Locate the cell with the specified text and output its [X, Y] center coordinate. 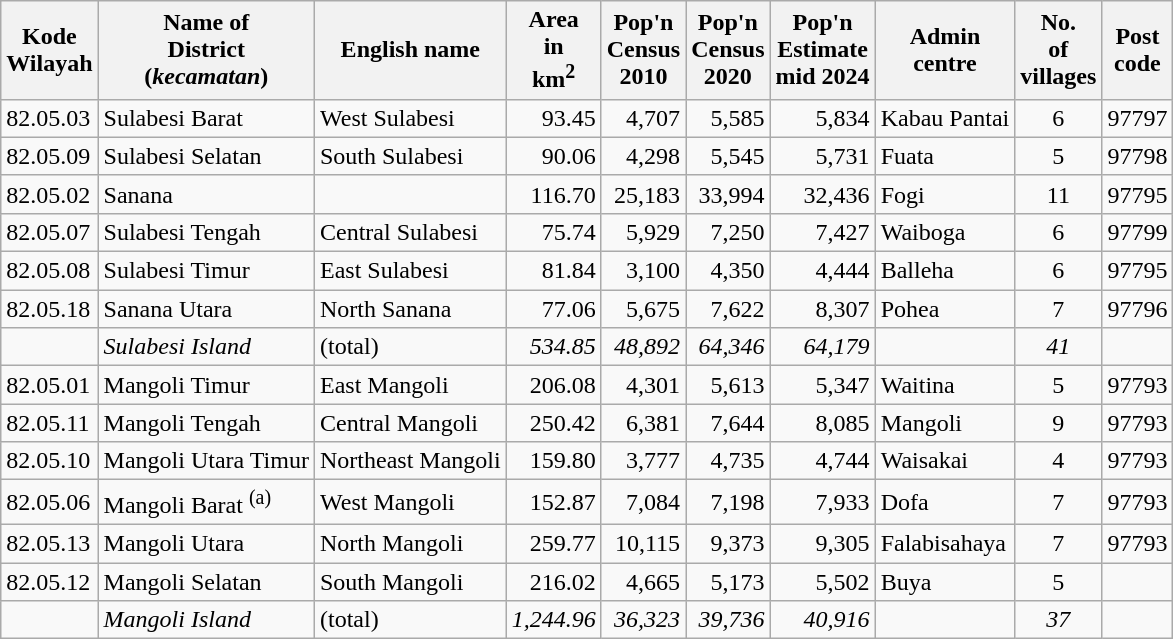
Mangoli Utara [206, 543]
37 [1058, 620]
Name ofDistrict(kecamatan) [206, 50]
64,346 [728, 347]
Mangoli Tengah [206, 423]
7,644 [728, 423]
Pop'nCensus2020 [728, 50]
Dofa [945, 502]
4,350 [728, 271]
Central Sulabesi [410, 232]
Sulabesi Tengah [206, 232]
Buya [945, 582]
5,502 [822, 582]
South Sulabesi [410, 156]
36,323 [643, 620]
5,834 [822, 118]
82.05.08 [50, 271]
64,179 [822, 347]
33,994 [728, 194]
11 [1058, 194]
Pop'nEstimatemid 2024 [822, 50]
25,183 [643, 194]
82.05.09 [50, 156]
7,250 [728, 232]
North Mangoli [410, 543]
4,744 [822, 461]
Mangoli Barat (a) [206, 502]
English name [410, 50]
Waitina [945, 385]
159.80 [554, 461]
5,545 [728, 156]
97797 [1138, 118]
Falabisahaya [945, 543]
Area in km2 [554, 50]
39,736 [728, 620]
Mangoli Utara Timur [206, 461]
75.74 [554, 232]
9,373 [728, 543]
7,427 [822, 232]
4,301 [643, 385]
Sanana Utara [206, 309]
93.45 [554, 118]
7,198 [728, 502]
5,347 [822, 385]
82.05.13 [50, 543]
32,436 [822, 194]
5,675 [643, 309]
77.06 [554, 309]
7,933 [822, 502]
5,173 [728, 582]
259.77 [554, 543]
Kode Wilayah [50, 50]
82.05.18 [50, 309]
4,735 [728, 461]
South Mangoli [410, 582]
Waiboga [945, 232]
Sulabesi Barat [206, 118]
West Mangoli [410, 502]
East Mangoli [410, 385]
Central Mangoli [410, 423]
82.05.06 [50, 502]
Postcode [1138, 50]
Mangoli [945, 423]
81.84 [554, 271]
1,244.96 [554, 620]
Sanana [206, 194]
8,307 [822, 309]
250.42 [554, 423]
206.08 [554, 385]
82.05.01 [50, 385]
Mangoli Island [206, 620]
82.05.03 [50, 118]
4,665 [643, 582]
5,929 [643, 232]
9 [1058, 423]
152.87 [554, 502]
5,613 [728, 385]
4,444 [822, 271]
82.05.02 [50, 194]
4,707 [643, 118]
Sulabesi Island [206, 347]
6,381 [643, 423]
5,731 [822, 156]
East Sulabesi [410, 271]
41 [1058, 347]
82.05.11 [50, 423]
Sulabesi Timur [206, 271]
82.05.10 [50, 461]
40,916 [822, 620]
Mangoli Selatan [206, 582]
7,084 [643, 502]
3,100 [643, 271]
3,777 [643, 461]
North Sanana [410, 309]
90.06 [554, 156]
Admin centre [945, 50]
Sulabesi Selatan [206, 156]
Pop'nCensus2010 [643, 50]
4,298 [643, 156]
Waisakai [945, 461]
4 [1058, 461]
Fogi [945, 194]
Kabau Pantai [945, 118]
No.of villages [1058, 50]
Balleha [945, 271]
97796 [1138, 309]
97798 [1138, 156]
82.05.07 [50, 232]
5,585 [728, 118]
Northeast Mangoli [410, 461]
Mangoli Timur [206, 385]
7,622 [728, 309]
West Sulabesi [410, 118]
97799 [1138, 232]
Fuata [945, 156]
9,305 [822, 543]
Pohea [945, 309]
48,892 [643, 347]
10,115 [643, 543]
116.70 [554, 194]
216.02 [554, 582]
82.05.12 [50, 582]
534.85 [554, 347]
8,085 [822, 423]
